Return [X, Y] of the center of cell containing provided text 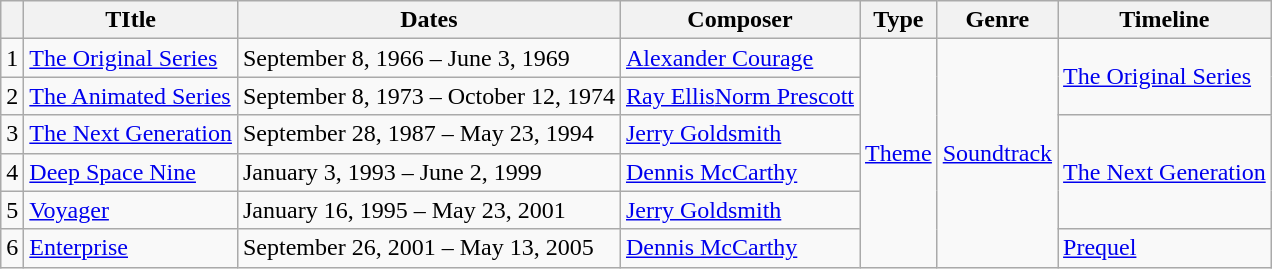
Soundtrack [997, 153]
Composer [740, 20]
Timeline [1165, 20]
September 8, 1966 – June 3, 1969 [428, 58]
3 [12, 134]
TItle [131, 20]
Alexander Courage [740, 58]
6 [12, 248]
1 [12, 58]
Theme [899, 153]
September 28, 1987 – May 23, 1994 [428, 134]
Prequel [1165, 248]
4 [12, 172]
Ray EllisNorm Prescott [740, 96]
Deep Space Nine [131, 172]
September 26, 2001 – May 13, 2005 [428, 248]
Genre [997, 20]
January 3, 1993 – June 2, 1999 [428, 172]
5 [12, 210]
The Animated Series [131, 96]
Voyager [131, 210]
September 8, 1973 – October 12, 1974 [428, 96]
Dates [428, 20]
January 16, 1995 – May 23, 2001 [428, 210]
Type [899, 20]
2 [12, 96]
Enterprise [131, 248]
